Extract the (x, y) coordinate from the center of the cell holding the provided text.  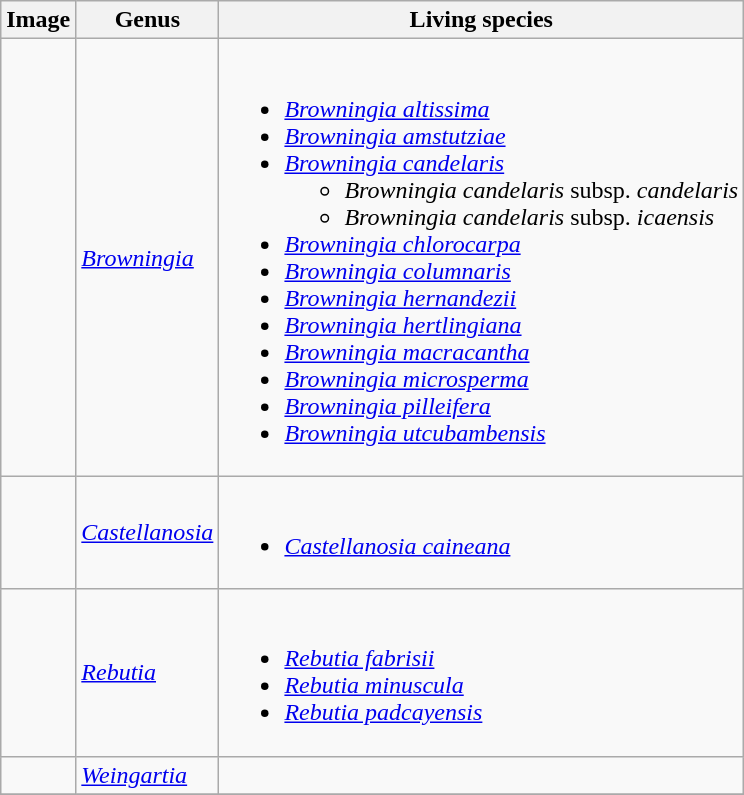
Browningia (148, 258)
Castellanosia (148, 532)
Image (38, 20)
Weingartia (148, 775)
Living species (482, 20)
Rebutia fabrisii Rebutia minuscula Rebutia padcayensis (482, 672)
Castellanosia caineana (482, 532)
Rebutia (148, 672)
Genus (148, 20)
